For the text-containing cell, return its midpoint in [X, Y] coordinate format. 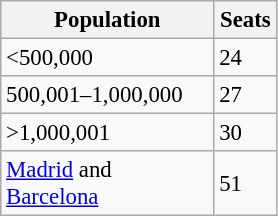
<500,000 [108, 58]
Seats [246, 20]
500,001–1,000,000 [108, 95]
27 [246, 95]
51 [246, 184]
>1,000,001 [108, 133]
24 [246, 58]
Madrid and Barcelona [108, 184]
30 [246, 133]
Population [108, 20]
